Capture the cell that displays the provided text and extract its [X, Y] central coordinate. 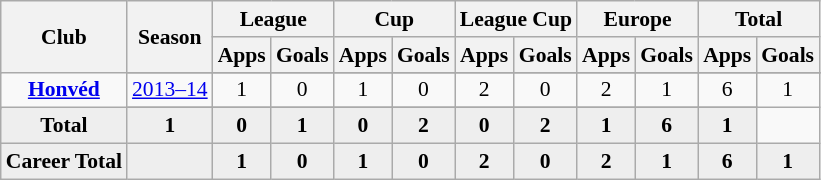
League Cup [516, 19]
Honvéd [64, 90]
Europe [638, 19]
2013–14 [170, 90]
Career Total [64, 162]
Season [170, 36]
League [274, 19]
Club [64, 36]
Cup [394, 19]
